Capture the cell that displays the provided text and extract its (x, y) central coordinate. 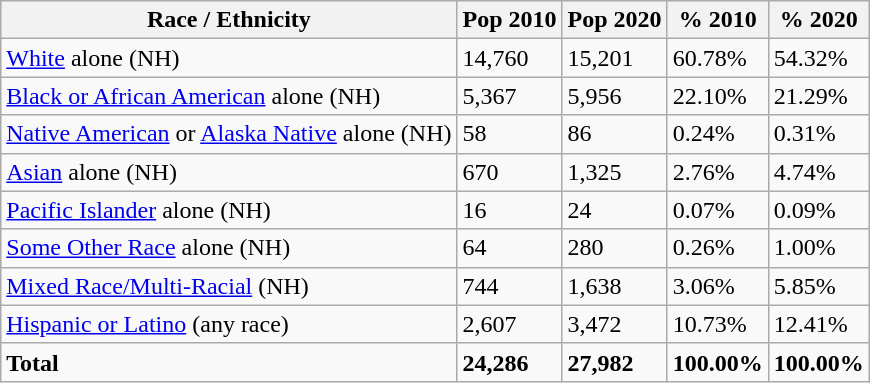
2.76% (718, 172)
Some Other Race alone (NH) (229, 248)
60.78% (718, 58)
Black or African American alone (NH) (229, 96)
16 (510, 210)
% 2020 (818, 20)
27,982 (614, 362)
21.29% (818, 96)
White alone (NH) (229, 58)
58 (510, 134)
744 (510, 286)
3,472 (614, 324)
% 2010 (718, 20)
4.74% (818, 172)
15,201 (614, 58)
12.41% (818, 324)
64 (510, 248)
86 (614, 134)
280 (614, 248)
Total (229, 362)
0.24% (718, 134)
0.09% (818, 210)
1.00% (818, 248)
Native American or Alaska Native alone (NH) (229, 134)
3.06% (718, 286)
24 (614, 210)
0.07% (718, 210)
Pacific Islander alone (NH) (229, 210)
Mixed Race/Multi-Racial (NH) (229, 286)
14,760 (510, 58)
1,638 (614, 286)
2,607 (510, 324)
670 (510, 172)
Pop 2020 (614, 20)
0.31% (818, 134)
5,956 (614, 96)
Hispanic or Latino (any race) (229, 324)
5,367 (510, 96)
0.26% (718, 248)
22.10% (718, 96)
Asian alone (NH) (229, 172)
Race / Ethnicity (229, 20)
10.73% (718, 324)
24,286 (510, 362)
5.85% (818, 286)
1,325 (614, 172)
54.32% (818, 58)
Pop 2010 (510, 20)
